Scan for the cell matching the given text and deliver its (x, y) coordinate at center. 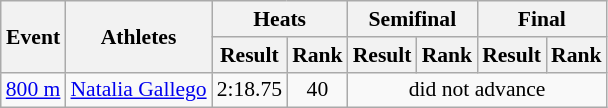
did not advance (478, 90)
Natalia Gallego (138, 90)
Semifinal (412, 19)
Final (542, 19)
800 m (34, 90)
Heats (280, 19)
Event (34, 36)
40 (318, 90)
2:18.75 (250, 90)
Athletes (138, 36)
